Provide the [X, Y] coordinate of the cell's center where the given text is located.  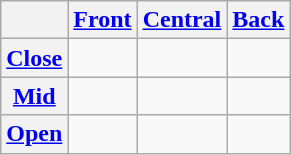
Open [34, 134]
Front [102, 20]
Mid [34, 96]
Close [34, 58]
Central [182, 20]
Back [258, 20]
